Pinpoint the cell where the given text exists, returning its (x, y) midpoint coordinate. 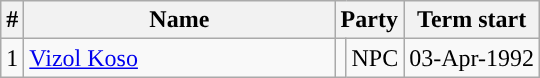
# (12, 20)
NPC (375, 58)
Party (370, 20)
1 (12, 58)
03-Apr-1992 (472, 58)
Vizol Koso (180, 58)
Name (180, 20)
Term start (472, 20)
